For the text-containing cell, return its midpoint in [x, y] coordinate format. 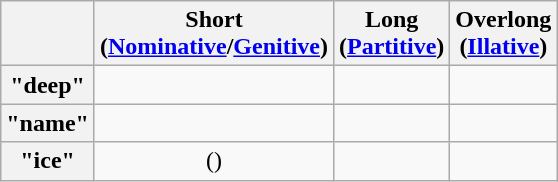
"name" [48, 123]
"deep" [48, 85]
Long (Partitive) [391, 34]
() [214, 161]
Overlong (Illative) [504, 34]
"ice" [48, 161]
Short (Nominative/Genitive) [214, 34]
